Identify which cell holds the provided text, then report its [x, y] central coordinate. 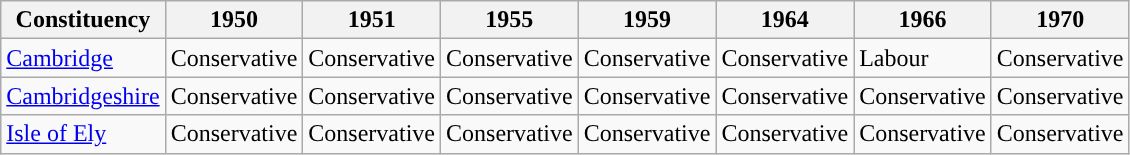
Labour [923, 58]
Cambridge [83, 58]
1966 [923, 20]
1950 [234, 20]
1959 [647, 20]
1951 [372, 20]
Cambridgeshire [83, 96]
1955 [510, 20]
Isle of Ely [83, 134]
Constituency [83, 20]
1964 [785, 20]
1970 [1060, 20]
